Identify which cell holds the provided text, then report its [X, Y] central coordinate. 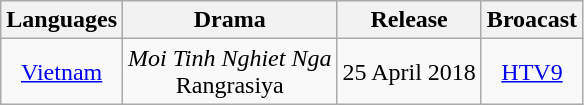
Release [409, 20]
Vietnam [62, 72]
Broacast [532, 20]
Languages [62, 20]
25 April 2018 [409, 72]
Moi Tinh Nghiet NgaRangrasiya [230, 72]
HTV9 [532, 72]
Drama [230, 20]
